Detect which cell encompasses the target text, then output its [x, y] center coordinate. 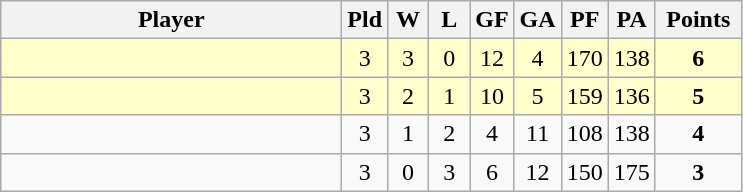
136 [632, 96]
GF [492, 20]
PA [632, 20]
11 [538, 134]
150 [584, 172]
Points [698, 20]
W [408, 20]
170 [584, 58]
108 [584, 134]
Player [172, 20]
175 [632, 172]
GA [538, 20]
PF [584, 20]
10 [492, 96]
L [450, 20]
159 [584, 96]
Pld [365, 20]
